From the cell containing the given text, extract its center point as [X, Y] coordinate. 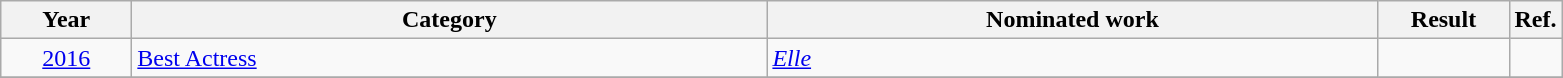
Year [66, 20]
Best Actress [450, 58]
2016 [66, 58]
Ref. [1536, 20]
Result [1444, 20]
Category [450, 20]
Elle [1072, 58]
Nominated work [1072, 20]
